Locate the cell with the specified text and output its (X, Y) center coordinate. 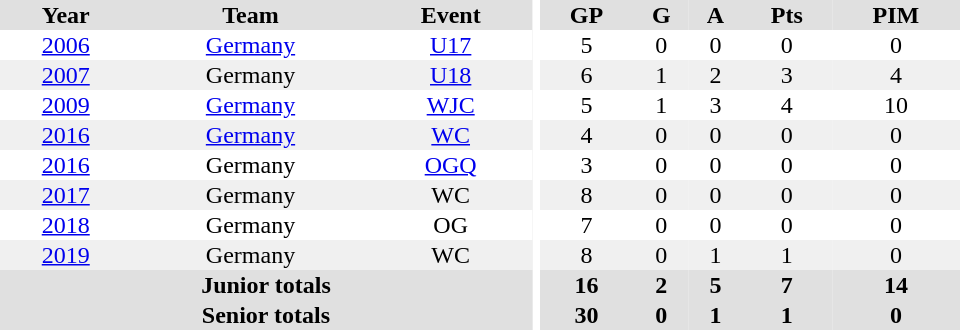
GP (587, 15)
Team (250, 15)
14 (896, 285)
16 (587, 285)
Junior totals (266, 285)
Pts (787, 15)
U17 (450, 45)
2017 (66, 195)
6 (587, 75)
WJC (450, 105)
10 (896, 105)
2007 (66, 75)
30 (587, 315)
Senior totals (266, 315)
A (715, 15)
U18 (450, 75)
PIM (896, 15)
2009 (66, 105)
2006 (66, 45)
2019 (66, 255)
Year (66, 15)
Event (450, 15)
G (661, 15)
OGQ (450, 165)
2018 (66, 225)
OG (450, 225)
